Output the (X, Y) coordinate of the center of the cell containing the given text.  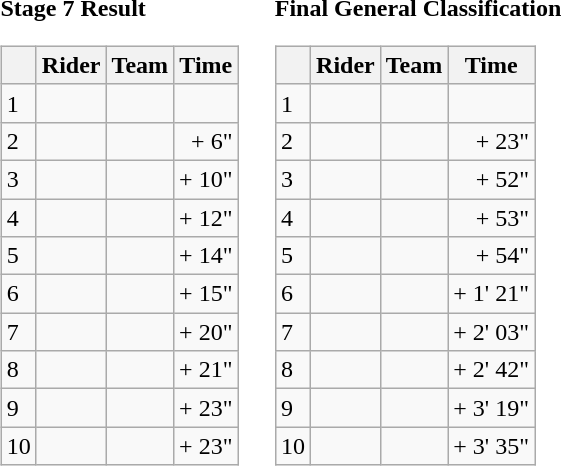
+ 2' 03" (492, 332)
+ 2' 42" (492, 370)
+ 3' 19" (492, 408)
+ 15" (206, 294)
+ 1' 21" (492, 294)
+ 3' 35" (492, 446)
+ 6" (206, 141)
+ 10" (206, 179)
+ 20" (206, 332)
+ 54" (492, 256)
+ 53" (492, 217)
+ 14" (206, 256)
+ 52" (492, 179)
+ 12" (206, 217)
+ 21" (206, 370)
